Find where the given text appears and provide that cell's center as [x, y] coordinate. 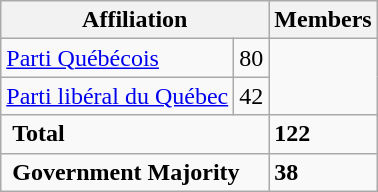
Members [323, 20]
80 [252, 58]
Total [135, 134]
Government Majority [135, 172]
122 [323, 134]
42 [252, 96]
Parti Québécois [118, 58]
38 [323, 172]
Parti libéral du Québec [118, 96]
Affiliation [135, 20]
